Capture the cell that displays the provided text and extract its (x, y) central coordinate. 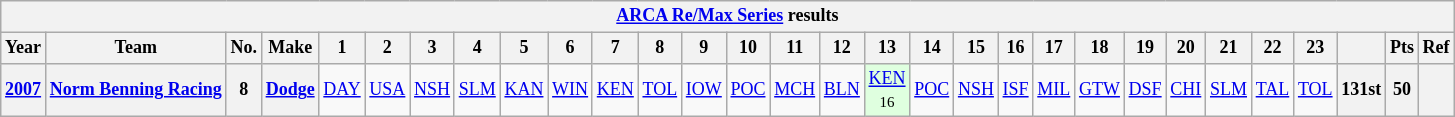
19 (1145, 48)
Norm Benning Racing (136, 90)
CHI (1186, 90)
12 (842, 48)
50 (1402, 90)
MIL (1054, 90)
13 (887, 48)
KAN (524, 90)
WIN (570, 90)
2 (388, 48)
3 (432, 48)
131st (1362, 90)
16 (1016, 48)
GTW (1100, 90)
5 (524, 48)
22 (1272, 48)
KEN (615, 90)
20 (1186, 48)
BLN (842, 90)
ISF (1016, 90)
21 (1229, 48)
USA (388, 90)
7 (615, 48)
Year (24, 48)
Make (290, 48)
MCH (795, 90)
Ref (1436, 48)
15 (976, 48)
1 (342, 48)
ARCA Re/Max Series results (728, 16)
KEN16 (887, 90)
TAL (1272, 90)
Team (136, 48)
4 (477, 48)
Pts (1402, 48)
10 (748, 48)
DAY (342, 90)
DSF (1145, 90)
17 (1054, 48)
IOW (704, 90)
9 (704, 48)
23 (1316, 48)
18 (1100, 48)
2007 (24, 90)
6 (570, 48)
11 (795, 48)
14 (932, 48)
Dodge (290, 90)
No. (244, 48)
